Find where the given text appears and provide that cell's center as [x, y] coordinate. 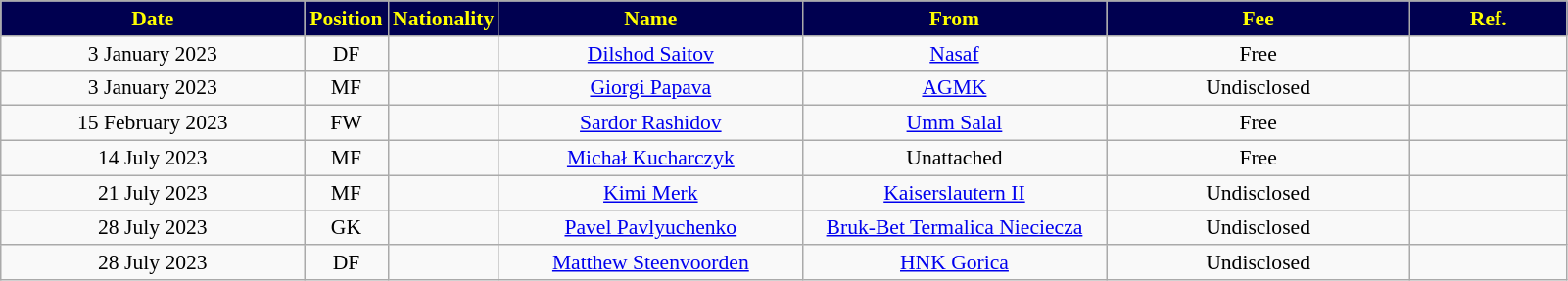
Kaiserslautern II [954, 193]
Michał Kucharczyk [650, 159]
From [954, 19]
Giorgi Papava [650, 88]
Kimi Merk [650, 193]
Unattached [954, 159]
Nationality [443, 19]
Dilshod Saitov [650, 54]
Date [153, 19]
FW [347, 123]
Nasaf [954, 54]
AGMK [954, 88]
Umm Salal [954, 123]
Position [347, 19]
Name [650, 19]
Bruk-Bet Termalica Nieciecza [954, 228]
HNK Gorica [954, 263]
Matthew Steenvoorden [650, 263]
14 July 2023 [153, 159]
GK [347, 228]
21 July 2023 [153, 193]
Fee [1259, 19]
Pavel Pavlyuchenko [650, 228]
Sardor Rashidov [650, 123]
15 February 2023 [153, 123]
Ref. [1489, 19]
